Return [X, Y] of the center of cell containing provided text 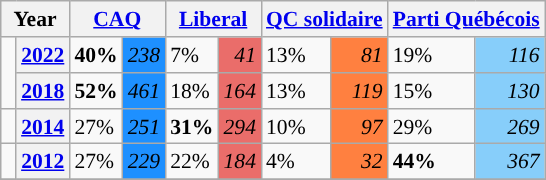
40% [96, 55]
269 [510, 126]
31% [192, 126]
41 [240, 55]
97 [358, 126]
238 [144, 55]
81 [358, 55]
32 [358, 162]
294 [240, 126]
QC solidaire [324, 19]
251 [144, 126]
184 [240, 162]
CAQ [117, 19]
19% [432, 55]
7% [192, 55]
229 [144, 162]
22% [192, 162]
29% [432, 126]
2012 [42, 162]
116 [510, 55]
2018 [42, 91]
Parti Québécois [466, 19]
10% [296, 126]
2022 [42, 55]
2014 [42, 126]
Year [36, 19]
461 [144, 91]
18% [192, 91]
119 [358, 91]
44% [432, 162]
130 [510, 91]
52% [96, 91]
15% [432, 91]
164 [240, 91]
Liberal [213, 19]
4% [296, 162]
367 [510, 162]
